Scan for the cell matching the given text and deliver its (x, y) coordinate at center. 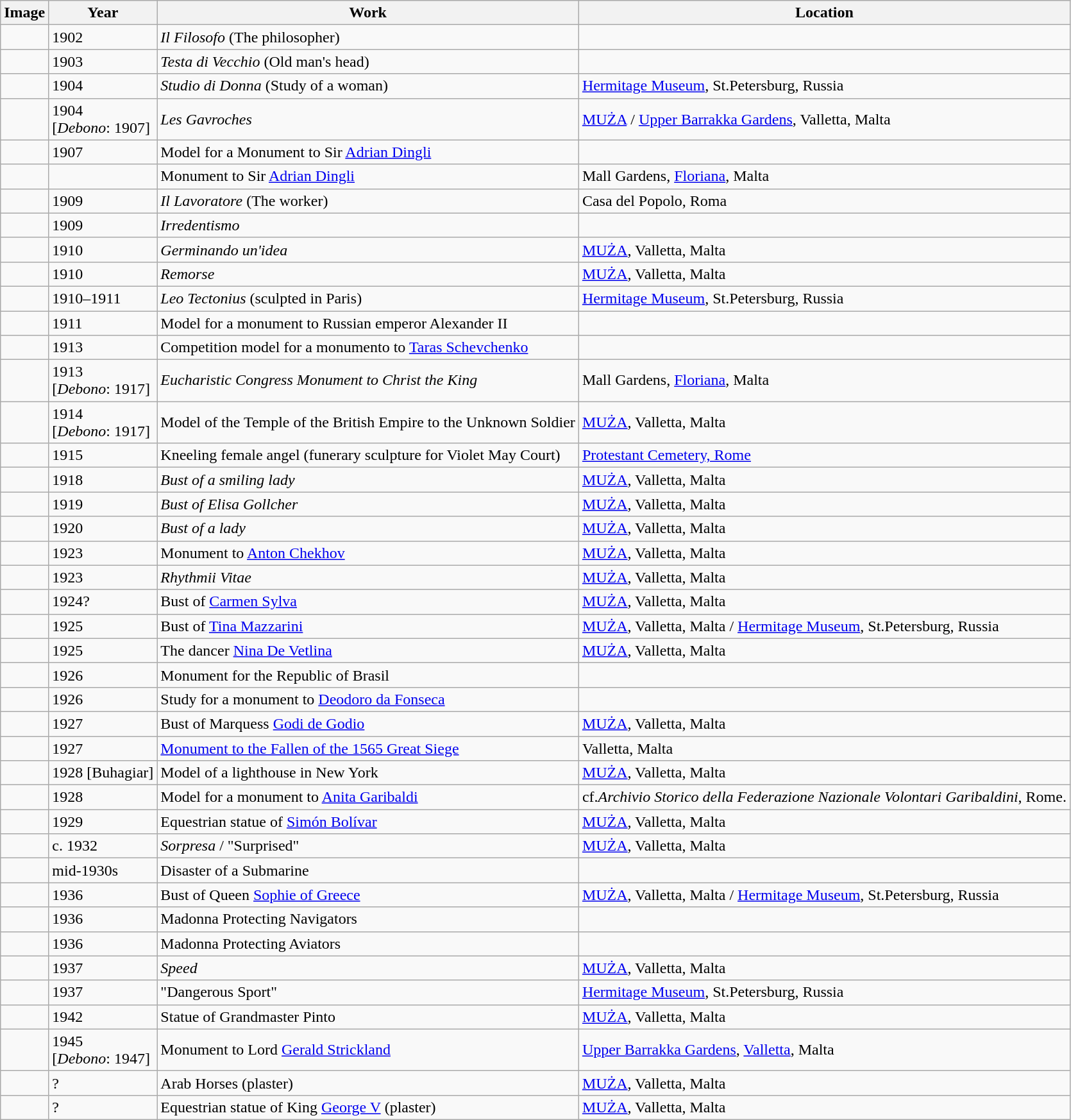
1911 (103, 323)
Madonna Protecting Aviators (368, 944)
Protestant Cemetery, Rome (824, 455)
Monument to Lord Gerald Strickland (368, 1049)
Bust of Queen Sophie of Greece (368, 895)
Testa di Vecchio (Old man's head) (368, 62)
Rhythmii Vitae (368, 577)
Disaster of a Submarine (368, 870)
1915 (103, 455)
Model of a lighthouse in New York (368, 773)
1929 (103, 822)
Bust of a smiling lady (368, 480)
Leo Tectonius (sculpted in Paris) (368, 298)
Model for a Monument to Sir Adrian Dingli (368, 152)
MUŻA / Upper Barrakka Gardens, Valletta, Malta (824, 119)
1928 [Buhagiar] (103, 773)
1913 (103, 348)
Germinando un'idea (368, 250)
Monument to Sir Adrian Dingli (368, 176)
Speed (368, 968)
Monument to Anton Chekhov (368, 553)
Kneeling female angel (funerary sculpture for Violet May Court) (368, 455)
Valletta, Malta (824, 749)
Bust of Elisa Gollcher (368, 504)
1919 (103, 504)
Model for a monument to Russian emperor Alexander II (368, 323)
Madonna Protecting Navigators (368, 919)
1904 [Debono: 1907] (103, 119)
Work (368, 13)
1910–1911 (103, 298)
Model of the Temple of the British Empire to the Unknown Soldier (368, 422)
Bust of a lady (368, 529)
1918 (103, 480)
Arab Horses (plaster) (368, 1083)
Eucharistic Congress Monument to Christ the King (368, 381)
Equestrian statue of King George V (plaster) (368, 1107)
cf.Archivio Storico della Federazione Nazionale Volontari Garibaldini, Rome. (824, 797)
1942 (103, 1017)
1907 (103, 152)
1902 (103, 37)
1903 (103, 62)
Bust of Marquess Godi de Godio (368, 724)
"Dangerous Sport" (368, 992)
Image (24, 13)
Remorse (368, 274)
Study for a monument to Deodoro da Fonseca (368, 699)
Bust of Tina Mazzarini (368, 626)
Competition model for a monumento to Taras Schevchenko (368, 348)
Casa del Popolo, Roma (824, 201)
Irredentismo (368, 225)
Location (824, 13)
1913 [Debono: 1917] (103, 381)
1924? (103, 602)
Les Gavroches (368, 119)
Il Lavoratore (The worker) (368, 201)
Year (103, 13)
Il Filosofo (The philosopher) (368, 37)
Bust of Carmen Sylva (368, 602)
Upper Barrakka Gardens, Valletta, Malta (824, 1049)
Monument for the Republic of Brasil (368, 675)
Monument to the Fallen of the 1565 Great Siege (368, 749)
Studio di Donna (Study of a woman) (368, 86)
Statue of Grandmaster Pinto (368, 1017)
1914 [Debono: 1917] (103, 422)
1920 (103, 529)
1928 (103, 797)
c. 1932 (103, 846)
1904 (103, 86)
mid-1930s (103, 870)
Equestrian statue of Simón Bolívar (368, 822)
The dancer Nina De Vetlina (368, 650)
1945 [Debono: 1947] (103, 1049)
Model for a monument to Anita Garibaldi (368, 797)
Sorpresa / "Surprised" (368, 846)
